Search for the cell housing the specified text and yield its (X, Y) center coordinate. 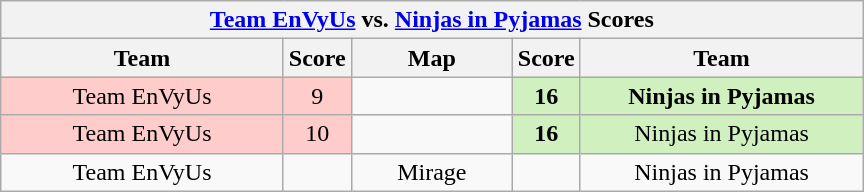
Team EnVyUs vs. Ninjas in Pyjamas Scores (432, 20)
Mirage (432, 172)
9 (317, 96)
10 (317, 134)
Map (432, 58)
